Return the (x, y) coordinate for the center point of the cell that contains the specified text.  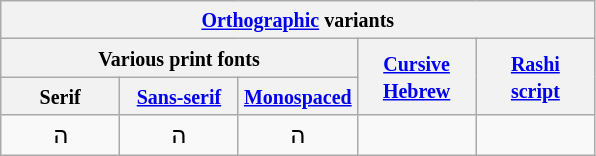
Monospaced (298, 96)
Various print fonts (179, 58)
CursiveHebrew (416, 77)
Orthographic variants (298, 20)
Sans-serif (180, 96)
Rashiscript (536, 77)
Serif (60, 96)
